Search for the cell housing the specified text and yield its [X, Y] center coordinate. 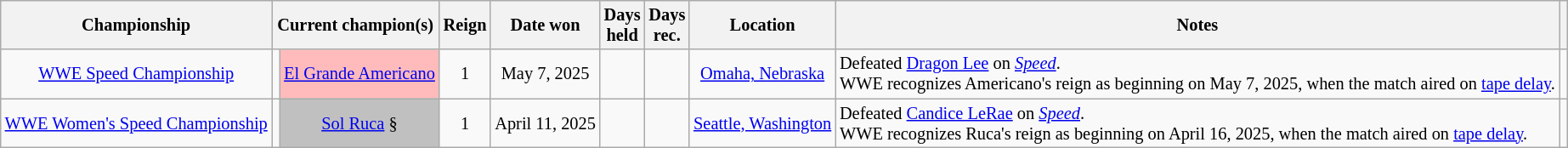
Date won [545, 25]
Daysheld [622, 25]
May 7, 2025 [545, 74]
April 11, 2025 [545, 123]
Defeated Candice LeRae on Speed.WWE recognizes Ruca's reign as beginning on April 16, 2025, when the match aired on tape delay. [1197, 123]
Seattle, Washington [762, 123]
Defeated Dragon Lee on Speed.WWE recognizes Americano's reign as beginning on May 7, 2025, when the match aired on tape delay. [1197, 74]
El Grande Americano [359, 74]
WWE Women's Speed Championship [136, 123]
Omaha, Nebraska [762, 74]
Reign [466, 25]
Sol Ruca § [359, 123]
Current champion(s) [355, 25]
Championship [136, 25]
Location [762, 25]
WWE Speed Championship [136, 74]
Daysrec. [666, 25]
Notes [1197, 25]
